Capture the cell that displays the provided text and extract its (X, Y) central coordinate. 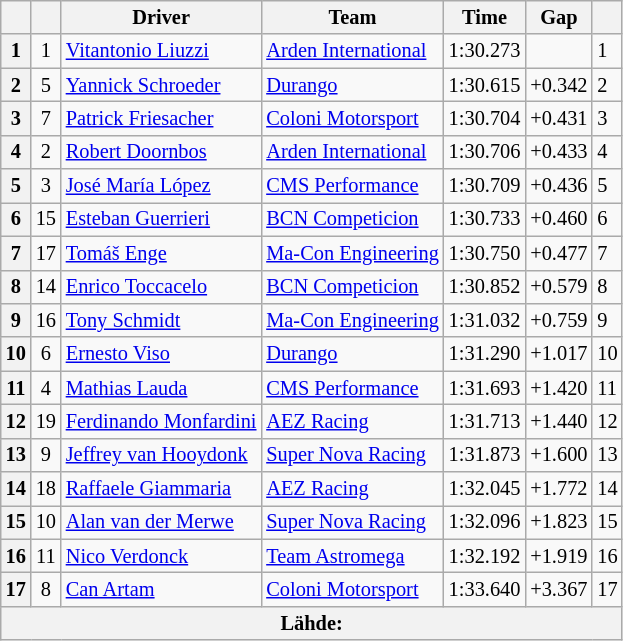
Lähde: (312, 623)
1:31.713 (485, 421)
Esteban Guerrieri (162, 219)
+0.342 (558, 85)
1:31.032 (485, 320)
Team Astromega (352, 556)
Gap (558, 17)
Tony Schmidt (162, 320)
1:32.096 (485, 522)
1:30.750 (485, 253)
Alan van der Merwe (162, 522)
1:30.709 (485, 186)
+1.440 (558, 421)
1:33.640 (485, 589)
1:32.192 (485, 556)
18 (46, 489)
Patrick Friesacher (162, 118)
1:32.045 (485, 489)
Raffaele Giammaria (162, 489)
+0.759 (558, 320)
Tomáš Enge (162, 253)
+0.579 (558, 287)
1:30.615 (485, 85)
Team (352, 17)
Ernesto Viso (162, 354)
1:30.273 (485, 51)
José María López (162, 186)
+1.919 (558, 556)
Mathias Lauda (162, 388)
+3.367 (558, 589)
+1.823 (558, 522)
+1.420 (558, 388)
Enrico Toccacelo (162, 287)
Time (485, 17)
+0.460 (558, 219)
Driver (162, 17)
+0.433 (558, 152)
Can Artam (162, 589)
Vitantonio Liuzzi (162, 51)
1:30.706 (485, 152)
19 (46, 421)
+0.477 (558, 253)
Nico Verdonck (162, 556)
+0.431 (558, 118)
+1.772 (558, 489)
Robert Doornbos (162, 152)
1:31.290 (485, 354)
1:30.733 (485, 219)
1:30.704 (485, 118)
1:31.873 (485, 455)
+0.436 (558, 186)
Ferdinando Monfardini (162, 421)
1:30.852 (485, 287)
Yannick Schroeder (162, 85)
+1.600 (558, 455)
+1.017 (558, 354)
1:31.693 (485, 388)
Jeffrey van Hooydonk (162, 455)
